Determine the (x, y) coordinate at the center of the cell enclosing the given text.  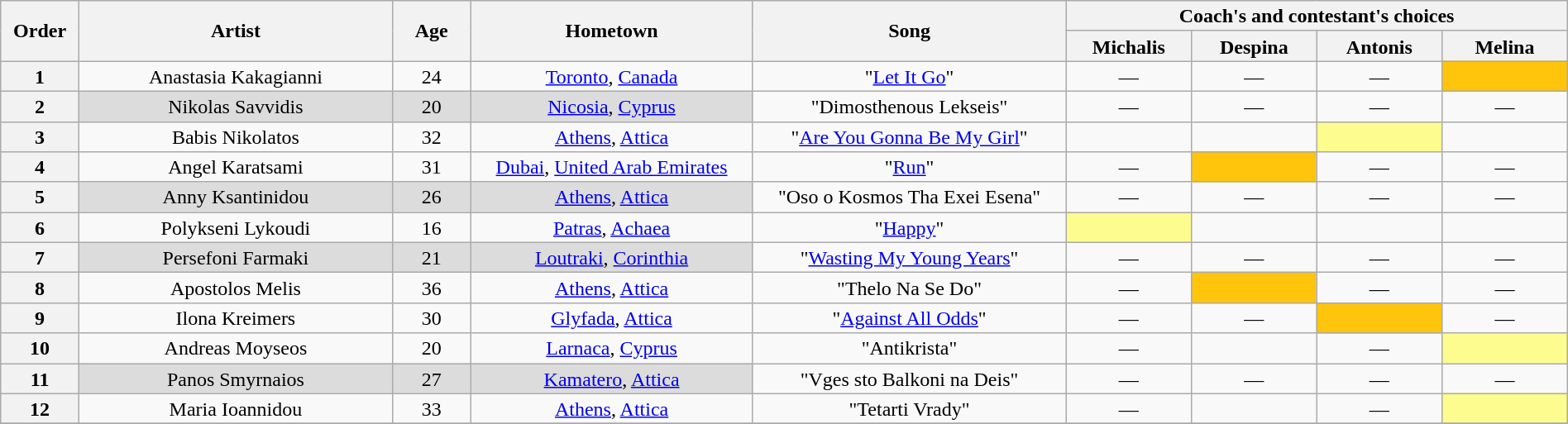
"Against All Odds" (910, 317)
10 (40, 349)
Anastasia Kakagianni (235, 76)
Coach's and contestant's choices (1317, 17)
Nikolas Savvidis (235, 106)
Antonis (1379, 46)
Polykseni Lykoudi (235, 228)
Glyfada, Attica (612, 317)
Panos Smyrnaios (235, 379)
5 (40, 197)
Patras, Achaea (612, 228)
30 (432, 317)
"Tetarti Vrady" (910, 408)
"Run" (910, 167)
"Thelo Na Se Do" (910, 288)
Anny Ksantinidou (235, 197)
Nicosia, Cyprus (612, 106)
Kamatero, Attica (612, 379)
Song (910, 31)
Maria Ioannidou (235, 408)
"Are You Gonna Be My Girl" (910, 137)
33 (432, 408)
Order (40, 31)
"Vges sto Balkoni na Deis" (910, 379)
"Antikrista" (910, 349)
26 (432, 197)
21 (432, 258)
11 (40, 379)
31 (432, 167)
16 (432, 228)
3 (40, 137)
Hometown (612, 31)
27 (432, 379)
9 (40, 317)
"Oso o Kosmos Tha Exei Esena" (910, 197)
Apostolos Melis (235, 288)
Dubai, United Arab Emirates (612, 167)
Loutraki, Corinthia (612, 258)
"Wasting My Young Years" (910, 258)
Ilona Kreimers (235, 317)
Angel Karatsami (235, 167)
32 (432, 137)
Persefoni Farmaki (235, 258)
1 (40, 76)
"Happy" (910, 228)
"Dimosthenous Lekseis" (910, 106)
Artist (235, 31)
7 (40, 258)
Larnaca, Cyprus (612, 349)
Despina (1255, 46)
Andreas Moyseos (235, 349)
24 (432, 76)
"Let It Go" (910, 76)
2 (40, 106)
12 (40, 408)
Babis Nikolatos (235, 137)
8 (40, 288)
36 (432, 288)
Age (432, 31)
4 (40, 167)
Melina (1505, 46)
Toronto, Canada (612, 76)
Michalis (1129, 46)
6 (40, 228)
